Return the (X, Y) coordinate for the center point of the cell that contains the specified text.  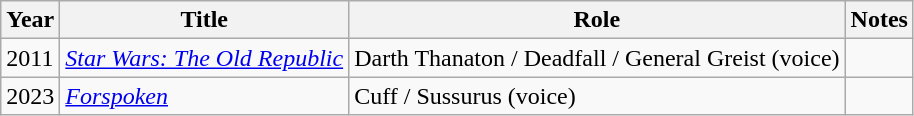
2023 (30, 96)
Forspoken (204, 96)
Notes (879, 20)
Year (30, 20)
Cuff / Sussurus (voice) (597, 96)
Role (597, 20)
2011 (30, 58)
Title (204, 20)
Darth Thanaton / Deadfall / General Greist (voice) (597, 58)
Star Wars: The Old Republic (204, 58)
